Return [X, Y] of the center of cell containing provided text 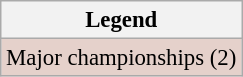
Legend [122, 20]
Major championships (2) [122, 58]
